Identify which cell holds the provided text, then report its [X, Y] central coordinate. 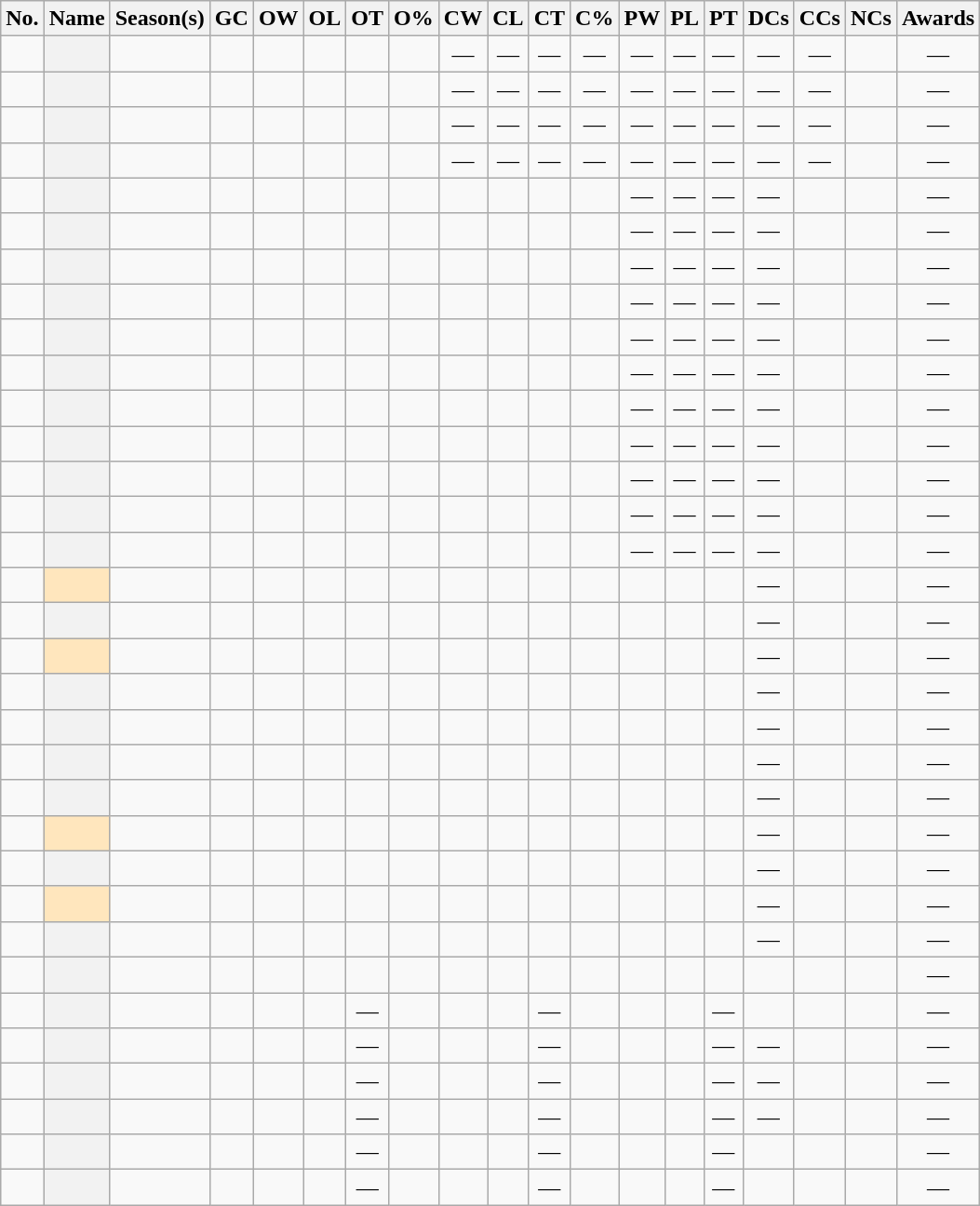
CW [463, 19]
Awards [938, 19]
CT [549, 19]
Name [76, 19]
PT [723, 19]
CCs [819, 19]
PW [642, 19]
Season(s) [160, 19]
CL [508, 19]
PL [685, 19]
GC [231, 19]
OT [368, 19]
OL [325, 19]
NCs [871, 19]
OW [278, 19]
DCs [769, 19]
O% [414, 19]
No. [22, 19]
C% [595, 19]
